Identify which cell holds the provided text, then report its [X, Y] central coordinate. 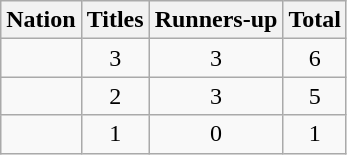
2 [115, 96]
Total [315, 20]
Nation [41, 20]
5 [315, 96]
0 [216, 134]
6 [315, 58]
Titles [115, 20]
Runners-up [216, 20]
